Determine the (X, Y) coordinate at the center of the cell enclosing the given text.  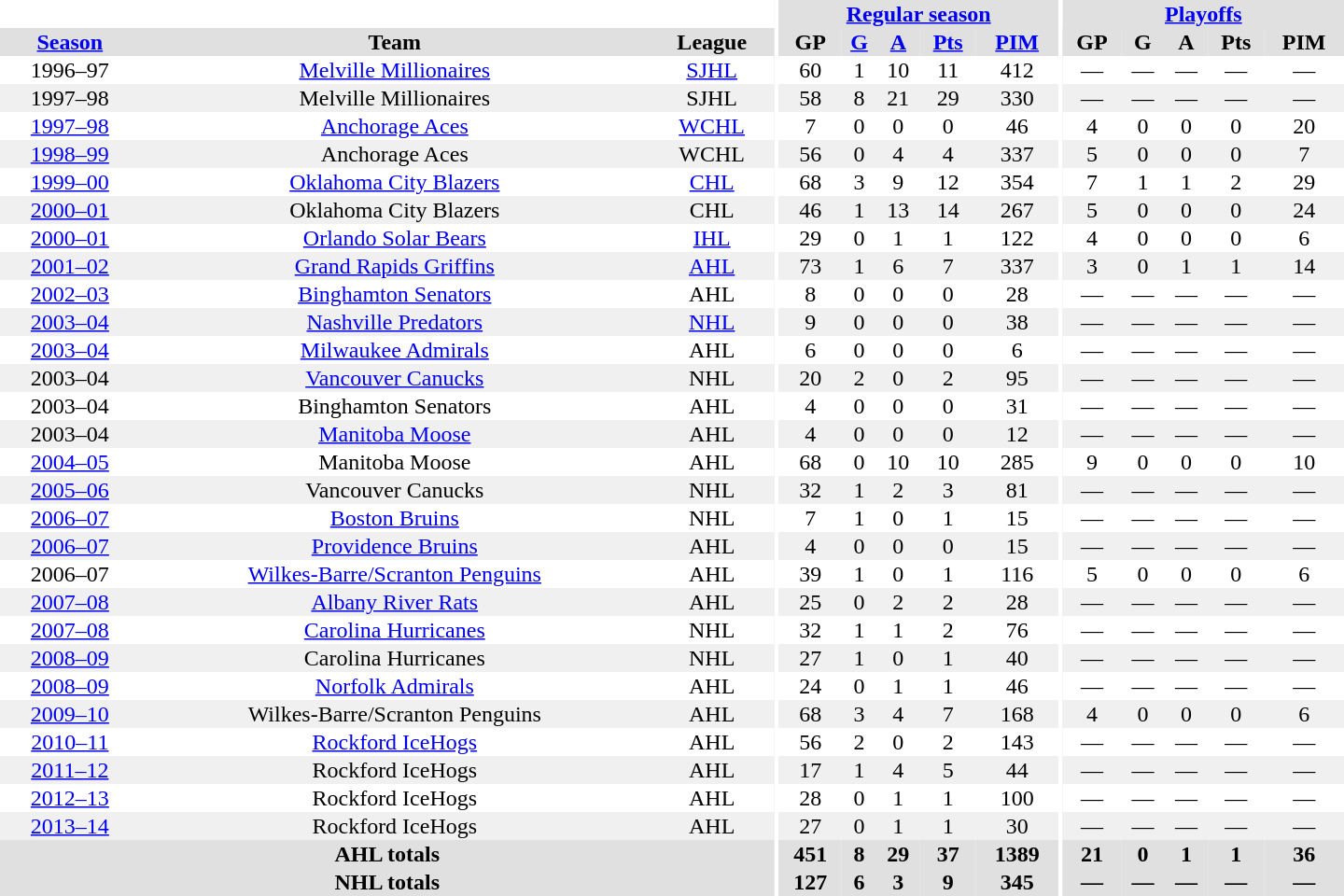
76 (1017, 630)
AHL totals (387, 854)
11 (948, 70)
2012–13 (70, 798)
13 (898, 210)
354 (1017, 182)
345 (1017, 882)
330 (1017, 98)
2009–10 (70, 714)
Season (70, 42)
2011–12 (70, 770)
2010–11 (70, 742)
17 (810, 770)
143 (1017, 742)
451 (810, 854)
100 (1017, 798)
2002–03 (70, 294)
39 (810, 574)
League (712, 42)
Boston Bruins (395, 518)
2005–06 (70, 490)
Playoffs (1204, 14)
Nashville Predators (395, 322)
37 (948, 854)
NHL totals (387, 882)
267 (1017, 210)
Grand Rapids Griffins (395, 266)
31 (1017, 406)
Albany River Rats (395, 602)
36 (1304, 854)
Orlando Solar Bears (395, 238)
40 (1017, 658)
IHL (712, 238)
116 (1017, 574)
122 (1017, 238)
168 (1017, 714)
2013–14 (70, 826)
1998–99 (70, 154)
Providence Bruins (395, 546)
Norfolk Admirals (395, 686)
1996–97 (70, 70)
412 (1017, 70)
127 (810, 882)
38 (1017, 322)
2004–05 (70, 462)
1389 (1017, 854)
Milwaukee Admirals (395, 350)
30 (1017, 826)
73 (810, 266)
58 (810, 98)
Regular season (918, 14)
95 (1017, 378)
Team (395, 42)
1999–00 (70, 182)
44 (1017, 770)
60 (810, 70)
81 (1017, 490)
285 (1017, 462)
2001–02 (70, 266)
25 (810, 602)
